Pinpoint the cell where the given text exists, returning its [X, Y] midpoint coordinate. 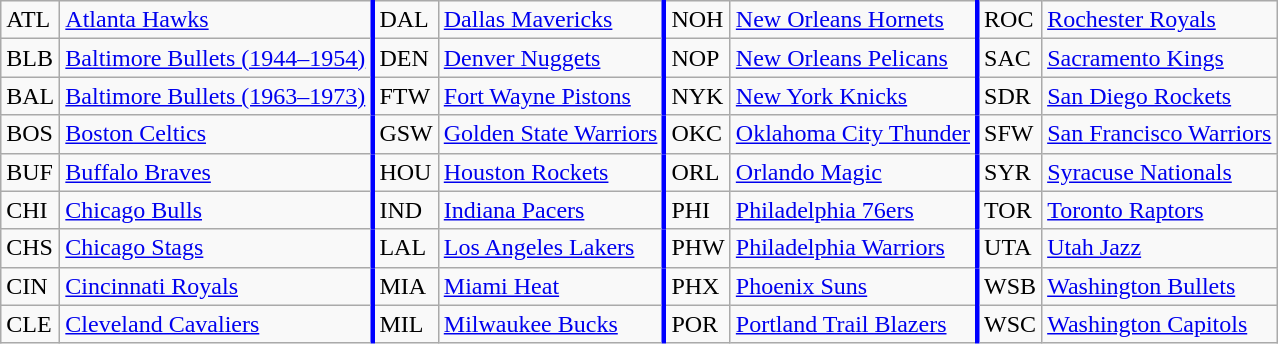
New Orleans Hornets [854, 20]
Buffalo Braves [216, 172]
FTW [405, 96]
Baltimore Bullets (1963–1973) [216, 96]
BUF [30, 172]
HOU [405, 172]
Miami Heat [551, 286]
GSW [405, 134]
Los Angeles Lakers [551, 248]
OKC [697, 134]
Washington Bullets [1160, 286]
Philadelphia 76ers [854, 210]
Milwaukee Bucks [551, 324]
ATL [30, 20]
Golden State Warriors [551, 134]
CHI [30, 210]
POR [697, 324]
MIA [405, 286]
Cleveland Cavaliers [216, 324]
Boston Celtics [216, 134]
Atlanta Hawks [216, 20]
BLB [30, 58]
Rochester Royals [1160, 20]
TOR [1010, 210]
ROC [1010, 20]
Orlando Magic [854, 172]
Washington Capitols [1160, 324]
BOS [30, 134]
Cincinnati Royals [216, 286]
Baltimore Bullets (1944–1954) [216, 58]
CHS [30, 248]
DEN [405, 58]
San Diego Rockets [1160, 96]
DAL [405, 20]
BAL [30, 96]
San Francisco Warriors [1160, 134]
Oklahoma City Thunder [854, 134]
ORL [697, 172]
Houston Rockets [551, 172]
PHW [697, 248]
Denver Nuggets [551, 58]
Utah Jazz [1160, 248]
Sacramento Kings [1160, 58]
MIL [405, 324]
Chicago Bulls [216, 210]
PHX [697, 286]
NYK [697, 96]
NOH [697, 20]
IND [405, 210]
Portland Trail Blazers [854, 324]
Syracuse Nationals [1160, 172]
SFW [1010, 134]
CIN [30, 286]
WSB [1010, 286]
Philadelphia Warriors [854, 248]
Indiana Pacers [551, 210]
SYR [1010, 172]
Fort Wayne Pistons [551, 96]
Phoenix Suns [854, 286]
Dallas Mavericks [551, 20]
New York Knicks [854, 96]
Chicago Stags [216, 248]
SDR [1010, 96]
UTA [1010, 248]
SAC [1010, 58]
PHI [697, 210]
Toronto Raptors [1160, 210]
WSC [1010, 324]
NOP [697, 58]
New Orleans Pelicans [854, 58]
LAL [405, 248]
CLE [30, 324]
